Capture the cell that displays the provided text and extract its [x, y] central coordinate. 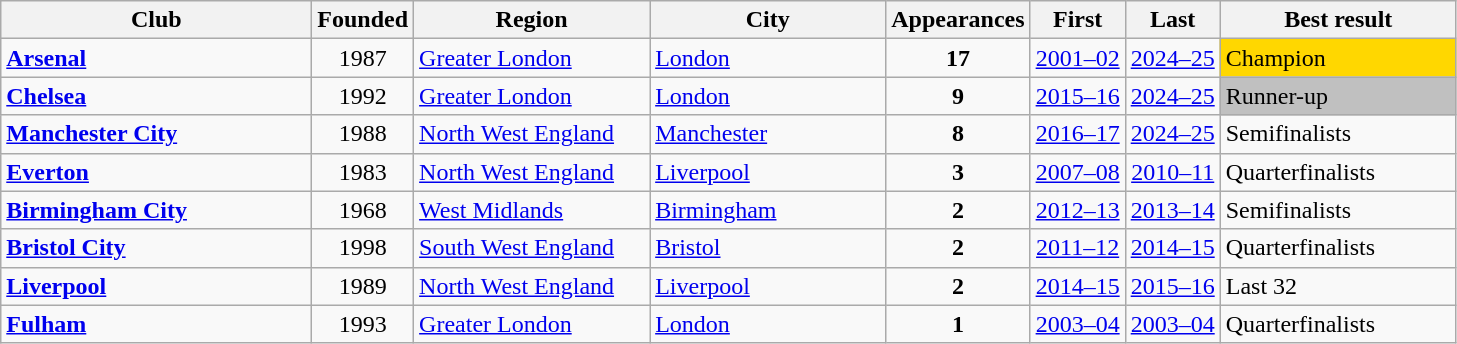
Appearances [958, 20]
Manchester City [156, 134]
Best result [1338, 20]
Last [1172, 20]
2007–08 [1078, 172]
Last 32 [1338, 286]
Birmingham City [156, 210]
17 [958, 58]
South West England [532, 248]
Region [532, 20]
Fulham [156, 324]
1992 [363, 96]
2011–12 [1078, 248]
West Midlands [532, 210]
Everton [156, 172]
City [768, 20]
Champion [1338, 58]
2001–02 [1078, 58]
1987 [363, 58]
Bristol [768, 248]
3 [958, 172]
1998 [363, 248]
Founded [363, 20]
Chelsea [156, 96]
1993 [363, 324]
1968 [363, 210]
Arsenal [156, 58]
2016–17 [1078, 134]
First [1078, 20]
1983 [363, 172]
1989 [363, 286]
2010–11 [1172, 172]
8 [958, 134]
9 [958, 96]
Club [156, 20]
Manchester [768, 134]
2013–14 [1172, 210]
1988 [363, 134]
1 [958, 324]
Birmingham [768, 210]
Runner-up [1338, 96]
2012–13 [1078, 210]
Bristol City [156, 248]
